Scan for the cell matching the given text and deliver its [X, Y] coordinate at center. 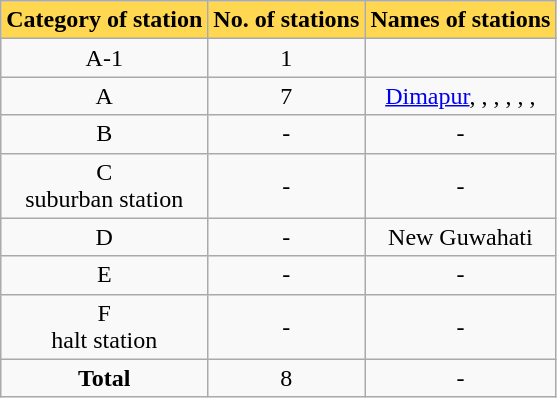
Dimapur, , , , , , [460, 96]
Category of station [104, 20]
Names of stations [460, 20]
7 [286, 96]
No. of stations [286, 20]
A [104, 96]
1 [286, 58]
Fhalt station [104, 326]
B [104, 134]
E [104, 275]
8 [286, 378]
D [104, 237]
New Guwahati [460, 237]
Total [104, 378]
A-1 [104, 58]
Csuburban station [104, 186]
